Detect which cell encompasses the target text, then output its (x, y) center coordinate. 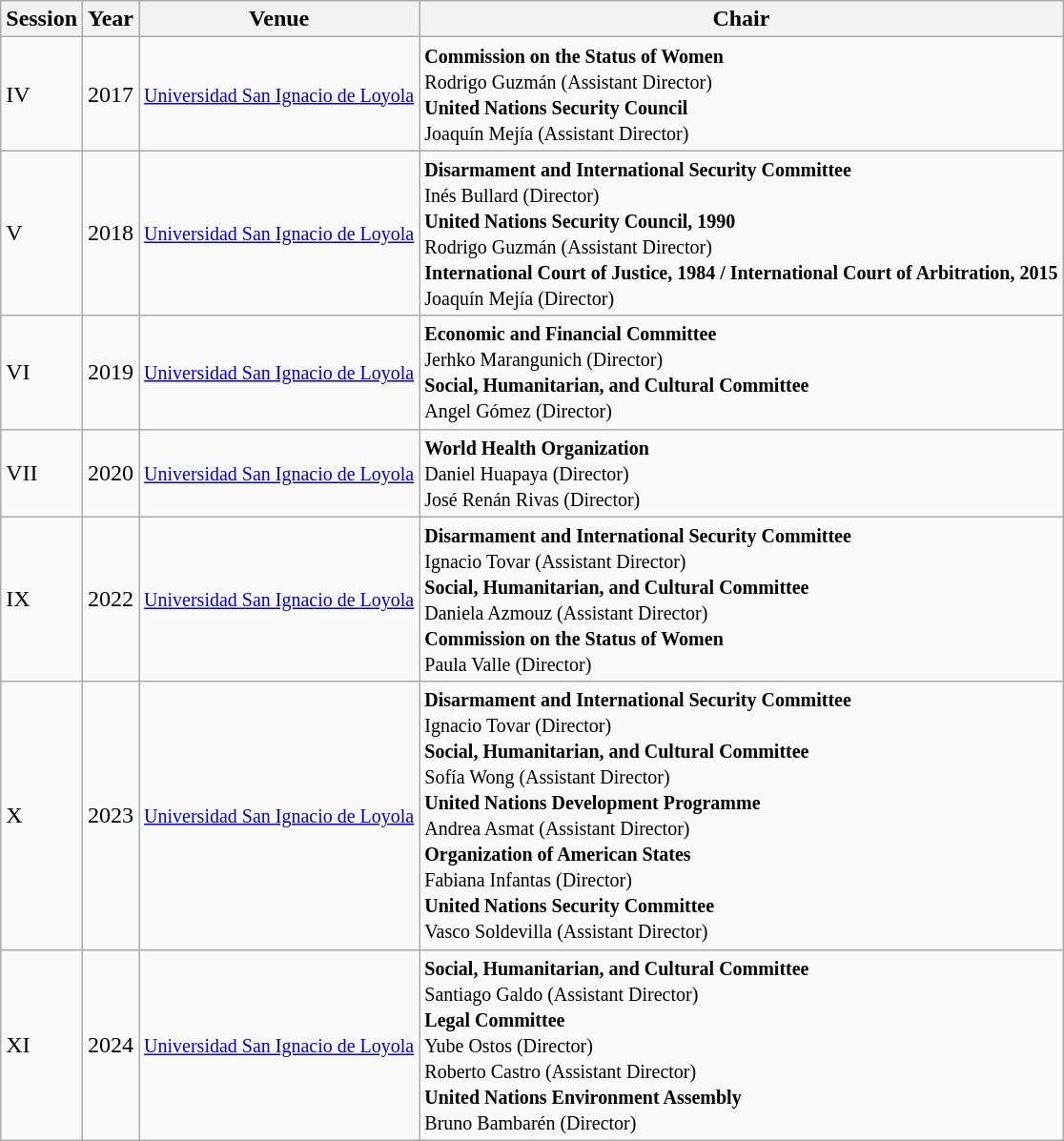
Commission on the Status of WomenRodrigo Guzmán (Assistant Director)United Nations Security CouncilJoaquín Mejía (Assistant Director) (742, 93)
VI (42, 372)
Economic and Financial CommitteeJerhko Marangunich (Director)Social, Humanitarian, and Cultural CommitteeAngel Gómez (Director) (742, 372)
IV (42, 93)
2022 (111, 599)
World Health OrganizationDaniel Huapaya (Director)José Renán Rivas (Director) (742, 473)
Chair (742, 19)
2018 (111, 233)
2019 (111, 372)
V (42, 233)
XI (42, 1045)
VII (42, 473)
2020 (111, 473)
Session (42, 19)
2017 (111, 93)
X (42, 816)
Venue (279, 19)
2024 (111, 1045)
Year (111, 19)
IX (42, 599)
2023 (111, 816)
